Return the (x, y) coordinate for the center point of the cell that contains the specified text.  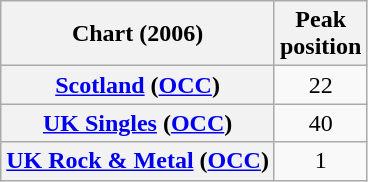
40 (320, 123)
22 (320, 85)
Scotland (OCC) (138, 85)
UK Singles (OCC) (138, 123)
Peakposition (320, 34)
Chart (2006) (138, 34)
1 (320, 161)
UK Rock & Metal (OCC) (138, 161)
